Determine the [X, Y] coordinate at the center of the cell enclosing the given text.  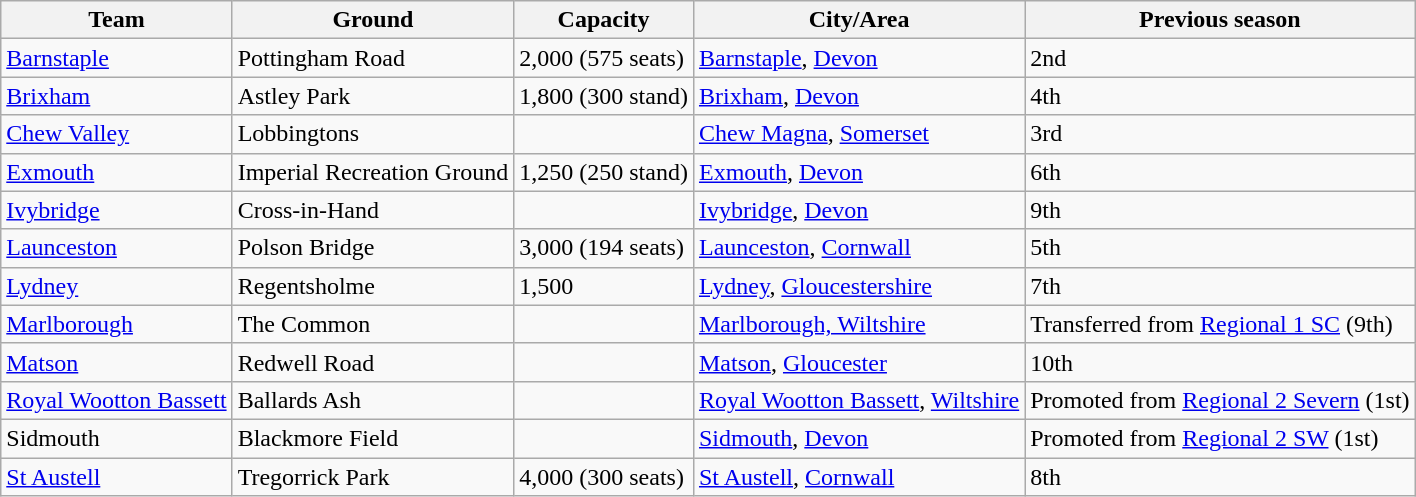
Barnstaple [116, 58]
8th [1220, 477]
Regentsholme [373, 286]
Sidmouth, Devon [858, 438]
Promoted from Regional 2 SW (1st) [1220, 438]
Sidmouth [116, 438]
Brixham, Devon [858, 96]
Lydney [116, 286]
Redwell Road [373, 362]
1,800 (300 stand) [604, 96]
2nd [1220, 58]
5th [1220, 248]
St Austell [116, 477]
Launceston, Cornwall [858, 248]
7th [1220, 286]
Pottingham Road [373, 58]
Royal Wootton Bassett [116, 400]
Tregorrick Park [373, 477]
Astley Park [373, 96]
Ballards Ash [373, 400]
Exmouth, Devon [858, 172]
Transferred from Regional 1 SC (9th) [1220, 324]
Ground [373, 20]
Capacity [604, 20]
1,250 (250 stand) [604, 172]
Lydney, Gloucestershire [858, 286]
3rd [1220, 134]
Exmouth [116, 172]
4,000 (300 seats) [604, 477]
Brixham [116, 96]
4th [1220, 96]
Ivybridge [116, 210]
Imperial Recreation Ground [373, 172]
Blackmore Field [373, 438]
Marlborough [116, 324]
Marlborough, Wiltshire [858, 324]
1,500 [604, 286]
Lobbingtons [373, 134]
10th [1220, 362]
Previous season [1220, 20]
Ivybridge, Devon [858, 210]
St Austell, Cornwall [858, 477]
Cross-in-Hand [373, 210]
3,000 (194 seats) [604, 248]
The Common [373, 324]
2,000 (575 seats) [604, 58]
City/Area [858, 20]
Team [116, 20]
Chew Valley [116, 134]
Royal Wootton Bassett, Wiltshire [858, 400]
Promoted from Regional 2 Severn (1st) [1220, 400]
Matson [116, 362]
6th [1220, 172]
Polson Bridge [373, 248]
Matson, Gloucester [858, 362]
Barnstaple, Devon [858, 58]
Chew Magna, Somerset [858, 134]
9th [1220, 210]
Launceston [116, 248]
